Scan for the cell matching the given text and deliver its (X, Y) coordinate at center. 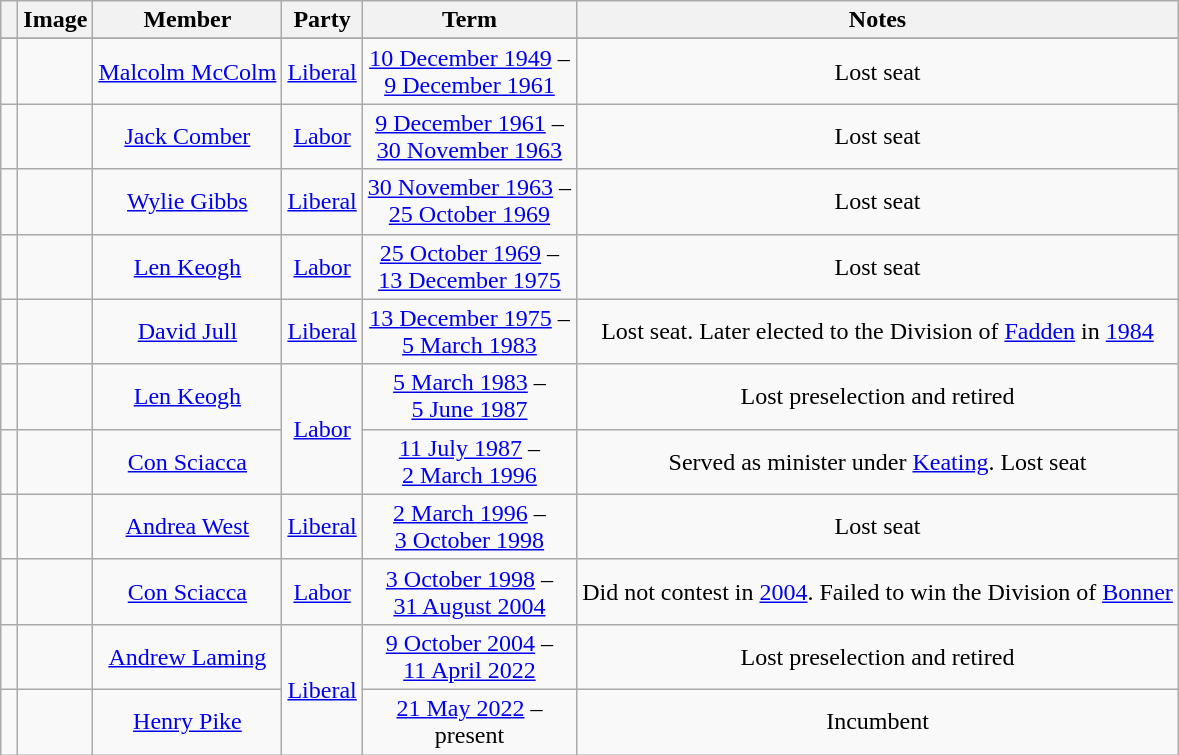
David Jull (188, 332)
30 November 1963 –25 October 1969 (469, 202)
Andrew Laming (188, 656)
Henry Pike (188, 722)
Did not contest in 2004. Failed to win the Division of Bonner (878, 592)
5 March 1983 –5 June 1987 (469, 396)
Wylie Gibbs (188, 202)
9 December 1961 –30 November 1963 (469, 136)
Image (56, 20)
Term (469, 20)
10 December 1949 –9 December 1961 (469, 72)
Andrea West (188, 526)
Jack Comber (188, 136)
Lost seat. Later elected to the Division of Fadden in 1984 (878, 332)
Party (322, 20)
Notes (878, 20)
11 July 1987 –2 March 1996 (469, 462)
Malcolm McColm (188, 72)
3 October 1998 –31 August 2004 (469, 592)
Member (188, 20)
Served as minister under Keating. Lost seat (878, 462)
2 March 1996 –3 October 1998 (469, 526)
13 December 1975 –5 March 1983 (469, 332)
Incumbent (878, 722)
21 May 2022 –present (469, 722)
9 October 2004 –11 April 2022 (469, 656)
25 October 1969 –13 December 1975 (469, 266)
